Output the (X, Y) coordinate of the center of the cell containing the given text.  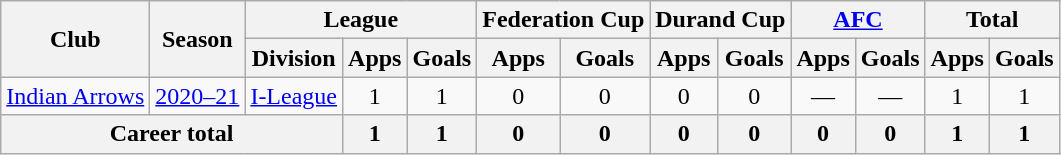
2020–21 (198, 96)
Season (198, 39)
Indian Arrows (76, 96)
Career total (172, 134)
AFC (858, 20)
Federation Cup (564, 20)
Division (294, 58)
I-League (294, 96)
Durand Cup (720, 20)
League (361, 20)
Club (76, 39)
Total (992, 20)
